Identify which cell holds the provided text, then report its [X, Y] central coordinate. 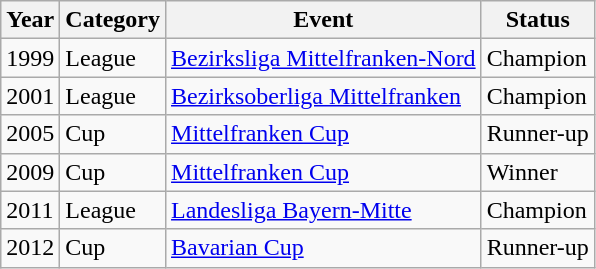
Status [538, 20]
Winner [538, 172]
2001 [30, 96]
Bavarian Cup [324, 248]
Year [30, 20]
Landesliga Bayern-Mitte [324, 210]
Bezirksliga Mittelfranken-Nord [324, 58]
1999 [30, 58]
2012 [30, 248]
Bezirksoberliga Mittelfranken [324, 96]
2009 [30, 172]
Category [113, 20]
2011 [30, 210]
Event [324, 20]
2005 [30, 134]
